From the cell containing the given text, extract its center point as (X, Y) coordinate. 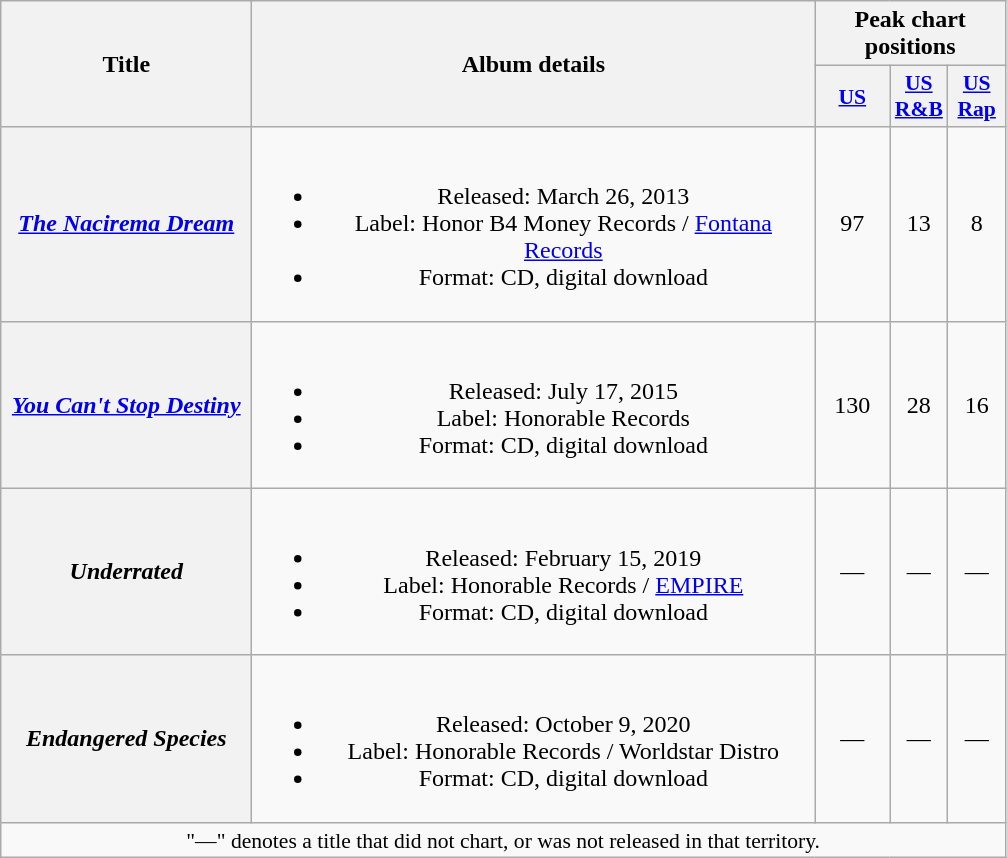
Endangered Species (126, 738)
Released: March 26, 2013Label: Honor B4 Money Records / Fontana RecordsFormat: CD, digital download (534, 224)
US (852, 96)
Released: October 9, 2020Label: Honorable Records / Worldstar DistroFormat: CD, digital download (534, 738)
US Rap (977, 96)
13 (919, 224)
8 (977, 224)
Peak chart positions (910, 34)
US R&B (919, 96)
Released: February 15, 2019Label: Honorable Records / EMPIREFormat: CD, digital download (534, 572)
Album details (534, 64)
You Can't Stop Destiny (126, 404)
The Nacirema Dream (126, 224)
16 (977, 404)
Title (126, 64)
97 (852, 224)
28 (919, 404)
Underrated (126, 572)
"—" denotes a title that did not chart, or was not released in that territory. (504, 840)
Released: July 17, 2015Label: Honorable RecordsFormat: CD, digital download (534, 404)
130 (852, 404)
